Capture the cell that displays the provided text and extract its [x, y] central coordinate. 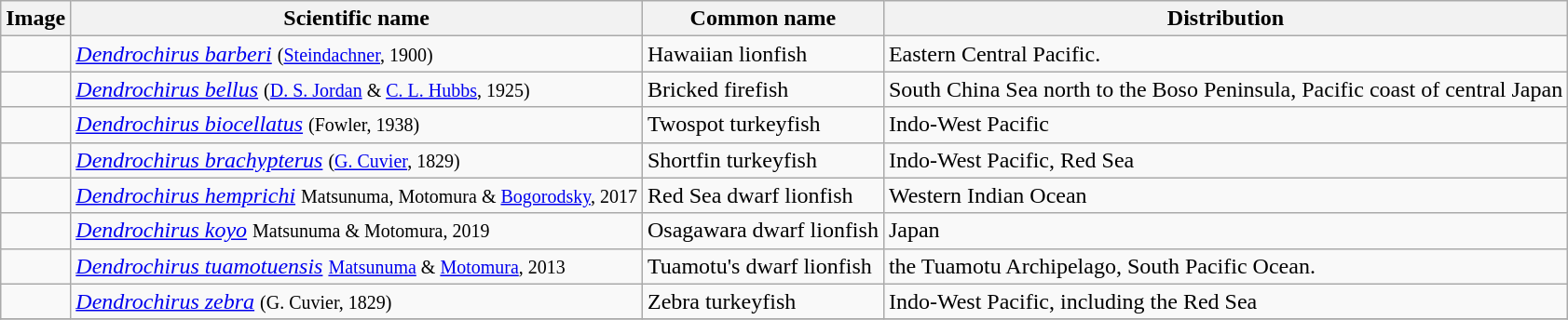
Tuamotu's dwarf lionfish [762, 266]
Indo-West Pacific, including the Red Sea [1225, 301]
Distribution [1225, 19]
Hawaiian lionfish [762, 54]
Dendrochirus barberi (Steindachner, 1900) [357, 54]
Dendrochirus zebra (G. Cuvier, 1829) [357, 301]
Western Indian Ocean [1225, 195]
Dendrochirus tuamotuensis Matsunuma & Motomura, 2013 [357, 266]
Image [35, 19]
Twospot turkeyfish [762, 125]
Dendrochirus brachypterus (G. Cuvier, 1829) [357, 160]
Osagawara dwarf lionfish [762, 231]
Indo-West Pacific [1225, 125]
South China Sea north to the Boso Peninsula, Pacific coast of central Japan [1225, 89]
Red Sea dwarf lionfish [762, 195]
Dendrochirus hemprichi Matsunuma, Motomura & Bogorodsky, 2017 [357, 195]
Dendrochirus bellus (D. S. Jordan & C. L. Hubbs, 1925) [357, 89]
Dendrochirus biocellatus (Fowler, 1938) [357, 125]
Indo-West Pacific, Red Sea [1225, 160]
Dendrochirus koyo Matsunuma & Motomura, 2019 [357, 231]
Zebra turkeyfish [762, 301]
Shortfin turkeyfish [762, 160]
Scientific name [357, 19]
Common name [762, 19]
Bricked firefish [762, 89]
the Tuamotu Archipelago, South Pacific Ocean. [1225, 266]
Eastern Central Pacific. [1225, 54]
Japan [1225, 231]
